Find where the given text appears and provide that cell's center as (X, Y) coordinate. 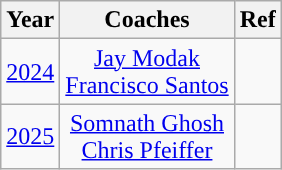
Coaches (147, 20)
2024 (30, 72)
Jay Modak Francisco Santos (147, 72)
Year (30, 20)
Ref (258, 20)
Somnath Ghosh Chris Pfeiffer (147, 136)
2025 (30, 136)
